For the text-containing cell, return its midpoint in [X, Y] coordinate format. 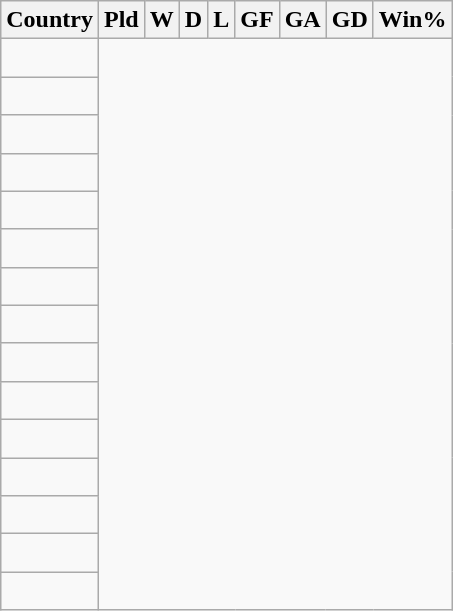
W [162, 20]
GF [257, 20]
D [193, 20]
Win% [412, 20]
L [222, 20]
GA [302, 20]
Country [50, 20]
GD [350, 20]
Pld [121, 20]
